Identify which cell holds the provided text, then report its (X, Y) central coordinate. 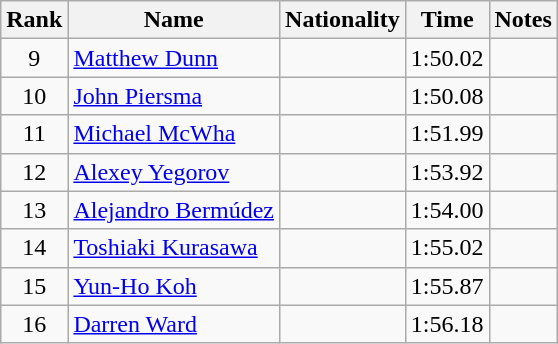
1:54.00 (447, 210)
Darren Ward (174, 324)
Alejandro Bermúdez (174, 210)
1:53.92 (447, 172)
Michael McWha (174, 134)
Alexey Yegorov (174, 172)
9 (34, 58)
11 (34, 134)
15 (34, 286)
13 (34, 210)
12 (34, 172)
1:55.87 (447, 286)
Name (174, 20)
1:50.08 (447, 96)
Toshiaki Kurasawa (174, 248)
Notes (523, 20)
Rank (34, 20)
1:55.02 (447, 248)
Matthew Dunn (174, 58)
1:50.02 (447, 58)
10 (34, 96)
14 (34, 248)
16 (34, 324)
1:51.99 (447, 134)
Nationality (343, 20)
Time (447, 20)
John Piersma (174, 96)
1:56.18 (447, 324)
Yun-Ho Koh (174, 286)
